Return the [X, Y] coordinate for the center point of the cell that contains the specified text.  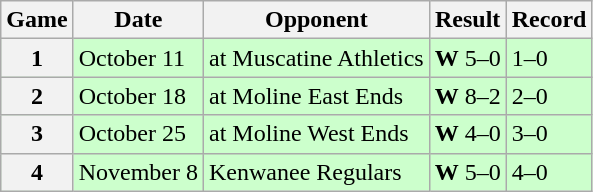
3 [37, 134]
3–0 [549, 134]
Date [138, 20]
at Moline West Ends [316, 134]
1 [37, 58]
Record [549, 20]
at Moline East Ends [316, 96]
2 [37, 96]
October 25 [138, 134]
Kenwanee Regulars [316, 172]
4 [37, 172]
W 4–0 [468, 134]
October 18 [138, 96]
Result [468, 20]
2–0 [549, 96]
at Muscatine Athletics [316, 58]
W 8–2 [468, 96]
Opponent [316, 20]
Game [37, 20]
4–0 [549, 172]
1–0 [549, 58]
October 11 [138, 58]
November 8 [138, 172]
